Scan for the cell matching the given text and deliver its (x, y) coordinate at center. 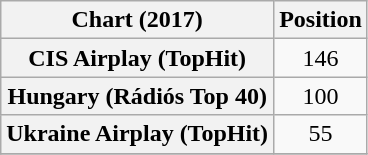
Hungary (Rádiós Top 40) (138, 96)
Ukraine Airplay (TopHit) (138, 134)
100 (321, 96)
146 (321, 58)
Position (321, 20)
Chart (2017) (138, 20)
CIS Airplay (TopHit) (138, 58)
55 (321, 134)
